Output the [x, y] coordinate of the center of the cell containing the given text.  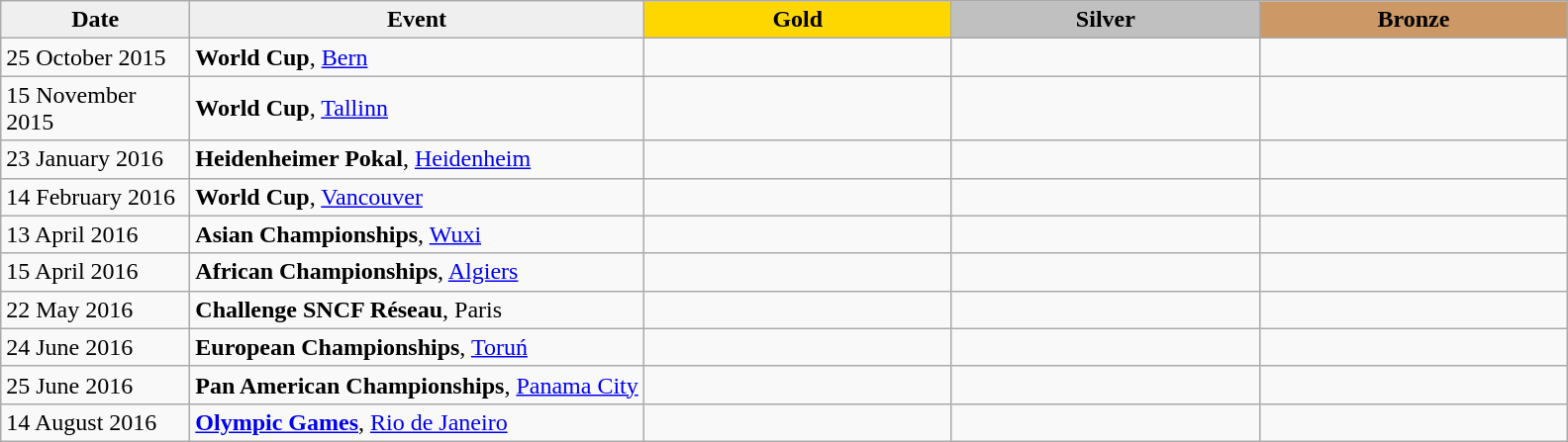
World Cup, Tallinn [417, 109]
Event [417, 20]
Challenge SNCF Réseau, Paris [417, 309]
22 May 2016 [95, 309]
Bronze [1414, 20]
14 February 2016 [95, 197]
13 April 2016 [95, 234]
24 June 2016 [95, 347]
Date [95, 20]
15 November 2015 [95, 109]
African Championships, Algiers [417, 272]
Silver [1105, 20]
14 August 2016 [95, 422]
25 June 2016 [95, 385]
Pan American Championships, Panama City [417, 385]
23 January 2016 [95, 159]
World Cup, Vancouver [417, 197]
Heidenheimer Pokal, Heidenheim [417, 159]
15 April 2016 [95, 272]
Asian Championships, Wuxi [417, 234]
25 October 2015 [95, 57]
World Cup, Bern [417, 57]
Gold [798, 20]
Olympic Games, Rio de Janeiro [417, 422]
European Championships, Toruń [417, 347]
